Identify which cell holds the provided text, then report its (x, y) central coordinate. 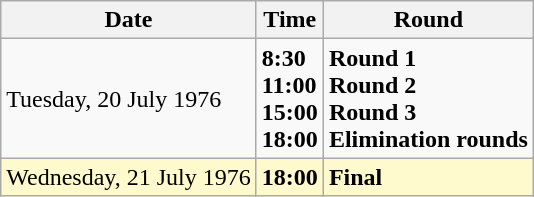
18:00 (290, 177)
Wednesday, 21 July 1976 (129, 177)
Time (290, 20)
Round 1Round 2Round 3Elimination rounds (428, 98)
8:3011:0015:0018:00 (290, 98)
Date (129, 20)
Final (428, 177)
Round (428, 20)
Tuesday, 20 July 1976 (129, 98)
